Provide the [x, y] coordinate of the cell's center where the given text is located.  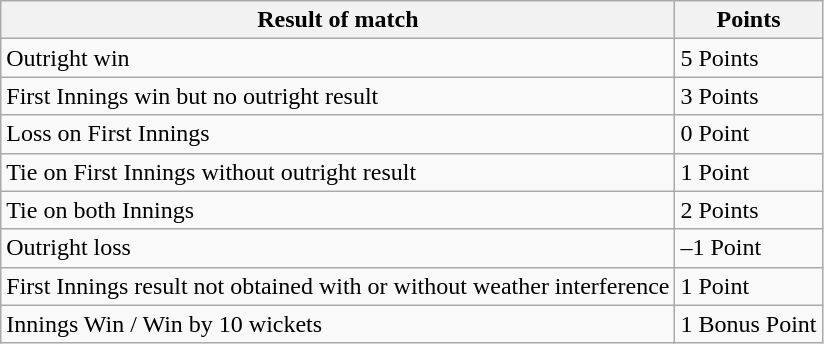
0 Point [748, 134]
Loss on First Innings [338, 134]
Innings Win / Win by 10 wickets [338, 324]
Outright win [338, 58]
First Innings win but no outright result [338, 96]
–1 Point [748, 248]
First Innings result not obtained with or without weather interference [338, 286]
5 Points [748, 58]
Tie on First Innings without outright result [338, 172]
Result of match [338, 20]
Points [748, 20]
2 Points [748, 210]
1 Bonus Point [748, 324]
Outright loss [338, 248]
Tie on both Innings [338, 210]
3 Points [748, 96]
